Capture the cell that displays the provided text and extract its (x, y) central coordinate. 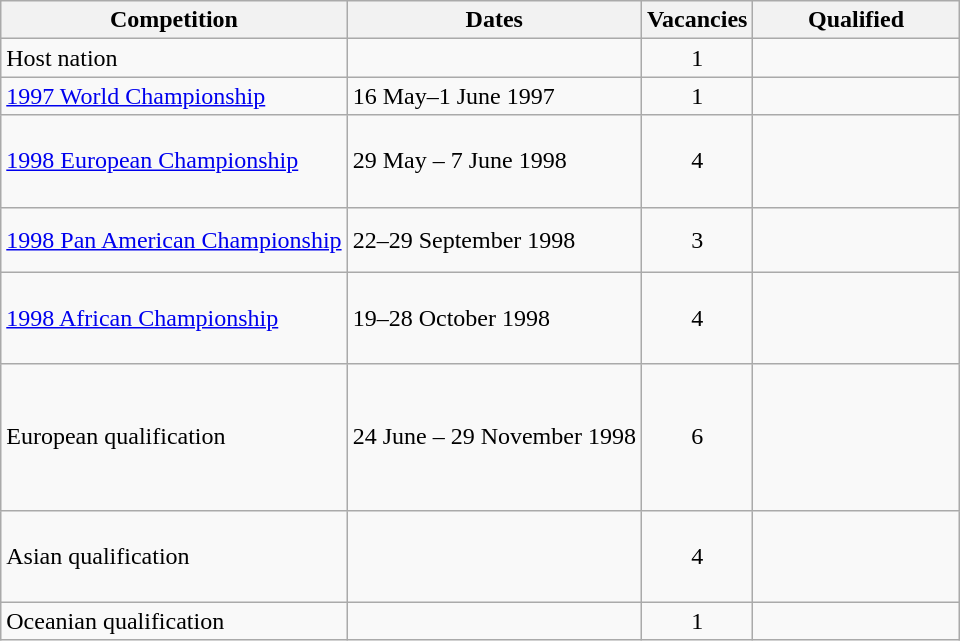
Host nation (174, 58)
1998 African Championship (174, 318)
22–29 September 1998 (494, 240)
Asian qualification (174, 556)
Vacancies (697, 20)
3 (697, 240)
European qualification (174, 437)
Qualified (856, 20)
1998 European Championship (174, 161)
1997 World Championship (174, 96)
6 (697, 437)
16 May–1 June 1997 (494, 96)
24 June – 29 November 1998 (494, 437)
Competition (174, 20)
19–28 October 1998 (494, 318)
29 May – 7 June 1998 (494, 161)
1998 Pan American Championship (174, 240)
Dates (494, 20)
Oceanian qualification (174, 621)
